Locate the cell with the specified text and output its [X, Y] center coordinate. 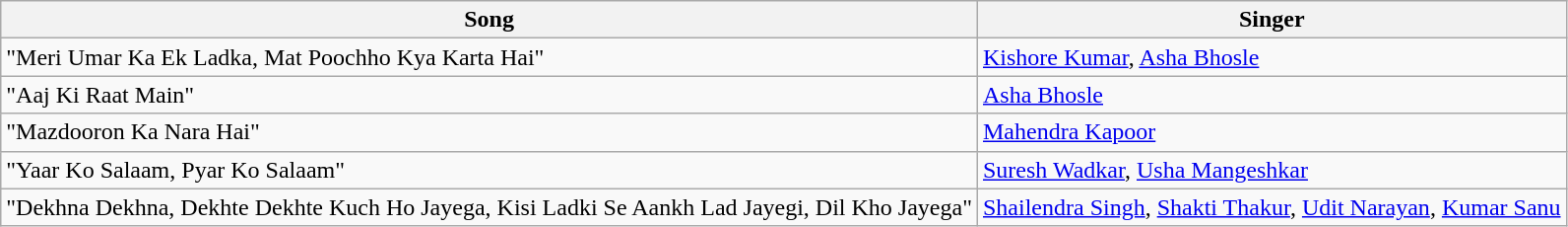
"Mazdooron Ka Nara Hai" [490, 132]
"Yaar Ko Salaam, Pyar Ko Salaam" [490, 170]
"Meri Umar Ka Ek Ladka, Mat Poochho Kya Karta Hai" [490, 57]
Mahendra Kapoor [1272, 132]
"Aaj Ki Raat Main" [490, 95]
Kishore Kumar, Asha Bhosle [1272, 57]
Suresh Wadkar, Usha Mangeshkar [1272, 170]
Shailendra Singh, Shakti Thakur, Udit Narayan, Kumar Sanu [1272, 207]
Song [490, 20]
Singer [1272, 20]
"Dekhna Dekhna, Dekhte Dekhte Kuch Ho Jayega, Kisi Ladki Se Aankh Lad Jayegi, Dil Kho Jayega" [490, 207]
Asha Bhosle [1272, 95]
